Provide the [X, Y] coordinate of the cell's center where the given text is located.  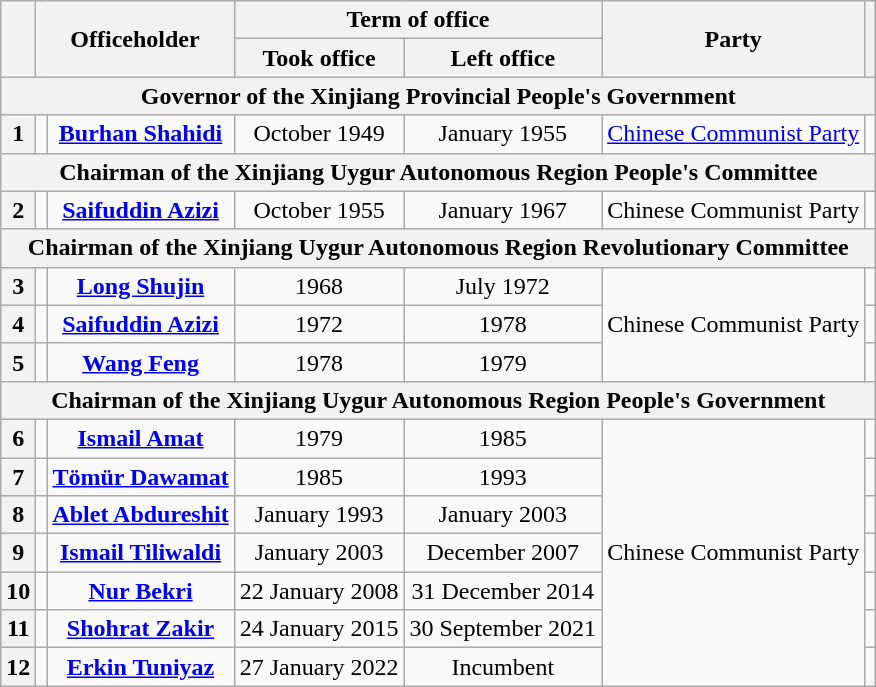
31 December 2014 [503, 591]
January 1967 [503, 210]
Took office [319, 58]
Tömür Dawamat [140, 477]
Officeholder [135, 39]
October 1955 [319, 210]
Ismail Amat [140, 438]
Nur Bekri [140, 591]
1993 [503, 477]
5 [18, 362]
Incumbent [503, 667]
Long Shujin [140, 286]
6 [18, 438]
Erkin Tuniyaz [140, 667]
Burhan Shahidi [140, 134]
1 [18, 134]
11 [18, 629]
Shohrat Zakir [140, 629]
1972 [319, 324]
Chairman of the Xinjiang Uygur Autonomous Region People's Government [438, 400]
Chairman of the Xinjiang Uygur Autonomous Region People's Committee [438, 172]
Term of office [418, 20]
3 [18, 286]
12 [18, 667]
July 1972 [503, 286]
4 [18, 324]
October 1949 [319, 134]
22 January 2008 [319, 591]
9 [18, 553]
2 [18, 210]
24 January 2015 [319, 629]
Ablet Abdureshit [140, 515]
30 September 2021 [503, 629]
10 [18, 591]
27 January 2022 [319, 667]
Ismail Tiliwaldi [140, 553]
January 1955 [503, 134]
Wang Feng [140, 362]
Party [734, 39]
Left office [503, 58]
December 2007 [503, 553]
Chairman of the Xinjiang Uygur Autonomous Region Revolutionary Committee [438, 248]
Governor of the Xinjiang Provincial People's Government [438, 96]
7 [18, 477]
8 [18, 515]
1968 [319, 286]
January 1993 [319, 515]
